Return [x, y] of the center of cell containing provided text 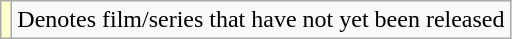
Denotes film/series that have not yet been released [261, 20]
